Identify which cell holds the provided text, then report its (X, Y) central coordinate. 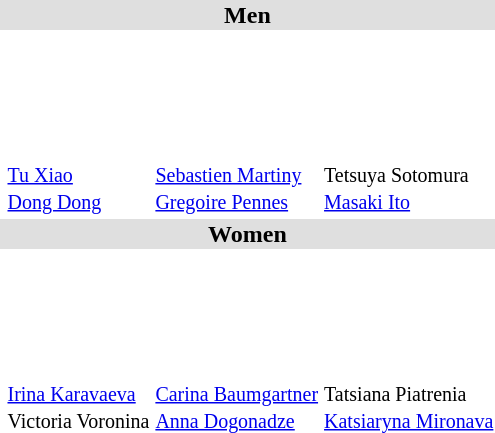
Women (248, 234)
Tu XiaoDong Dong (78, 174)
Tetsuya SotomuraMasaki Ito (409, 174)
Sebastien MartinyGregoire Pennes (237, 174)
Men (248, 15)
